Pinpoint the cell where the given text exists, returning its [x, y] midpoint coordinate. 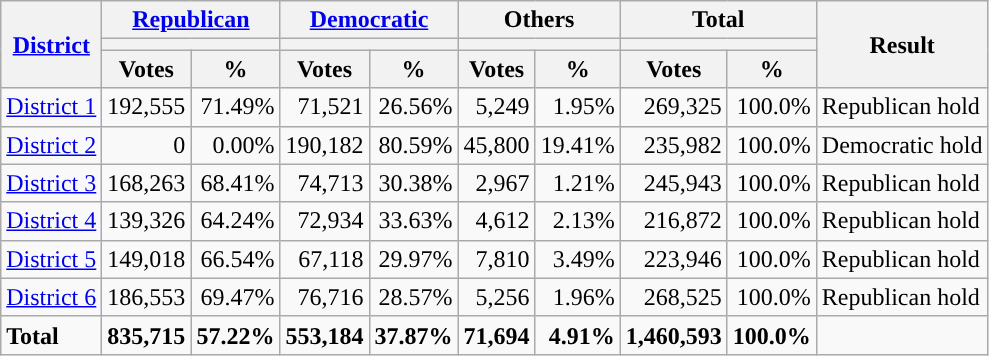
68.41% [236, 183]
80.59% [414, 145]
District 6 [52, 297]
66.54% [236, 259]
168,263 [146, 183]
72,934 [324, 221]
71,521 [324, 107]
29.97% [414, 259]
28.57% [414, 297]
District 1 [52, 107]
835,715 [146, 335]
216,872 [674, 221]
District 3 [52, 183]
Democratic [369, 20]
5,256 [496, 297]
33.63% [414, 221]
1.96% [578, 297]
0.00% [236, 145]
District [52, 44]
190,182 [324, 145]
5,249 [496, 107]
223,946 [674, 259]
Result [902, 44]
1,460,593 [674, 335]
19.41% [578, 145]
2,967 [496, 183]
268,525 [674, 297]
269,325 [674, 107]
District 2 [52, 145]
245,943 [674, 183]
1.95% [578, 107]
139,326 [146, 221]
District 5 [52, 259]
0 [146, 145]
69.47% [236, 297]
4.91% [578, 335]
Republican [191, 20]
235,982 [674, 145]
4,612 [496, 221]
2.13% [578, 221]
64.24% [236, 221]
Others [539, 20]
553,184 [324, 335]
Democratic hold [902, 145]
76,716 [324, 297]
149,018 [146, 259]
74,713 [324, 183]
186,553 [146, 297]
7,810 [496, 259]
26.56% [414, 107]
71,694 [496, 335]
71.49% [236, 107]
37.87% [414, 335]
3.49% [578, 259]
1.21% [578, 183]
67,118 [324, 259]
District 4 [52, 221]
57.22% [236, 335]
45,800 [496, 145]
30.38% [414, 183]
192,555 [146, 107]
